For the text-containing cell, return its midpoint in [x, y] coordinate format. 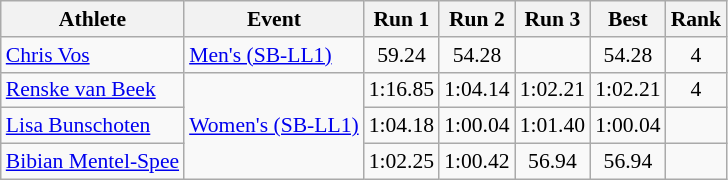
1:16.85 [402, 90]
59.24 [402, 55]
Event [274, 19]
Run 3 [552, 19]
Renske van Beek [92, 90]
1:00.42 [476, 162]
Women's (SB-LL1) [274, 126]
1:04.18 [402, 126]
Bibian Mentel-Spee [92, 162]
Run 2 [476, 19]
Rank [696, 19]
1:04.14 [476, 90]
Athlete [92, 19]
1:02.25 [402, 162]
Best [628, 19]
Chris Vos [92, 55]
Men's (SB-LL1) [274, 55]
1:01.40 [552, 126]
Lisa Bunschoten [92, 126]
Run 1 [402, 19]
